For the text-containing cell, return its midpoint in [x, y] coordinate format. 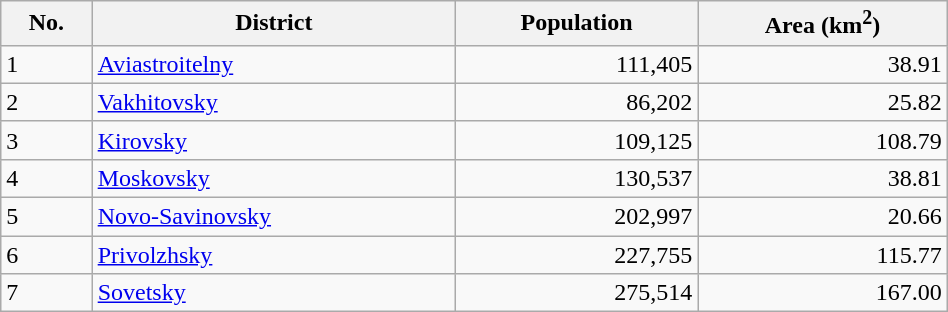
Kirovsky [274, 140]
4 [46, 178]
108.79 [822, 140]
3 [46, 140]
6 [46, 255]
Area (km2) [822, 24]
Sovetsky [274, 293]
20.66 [822, 217]
109,125 [576, 140]
No. [46, 24]
District [274, 24]
275,514 [576, 293]
1 [46, 64]
202,997 [576, 217]
227,755 [576, 255]
Aviastroitelny [274, 64]
7 [46, 293]
Population [576, 24]
5 [46, 217]
Moskovsky [274, 178]
Vakhitovsky [274, 102]
Novo-Savinovsky [274, 217]
25.82 [822, 102]
Privolzhsky [274, 255]
115.77 [822, 255]
38.81 [822, 178]
130,537 [576, 178]
86,202 [576, 102]
111,405 [576, 64]
38.91 [822, 64]
167.00 [822, 293]
2 [46, 102]
